Provide the (X, Y) coordinate of the cell's center where the given text is located.  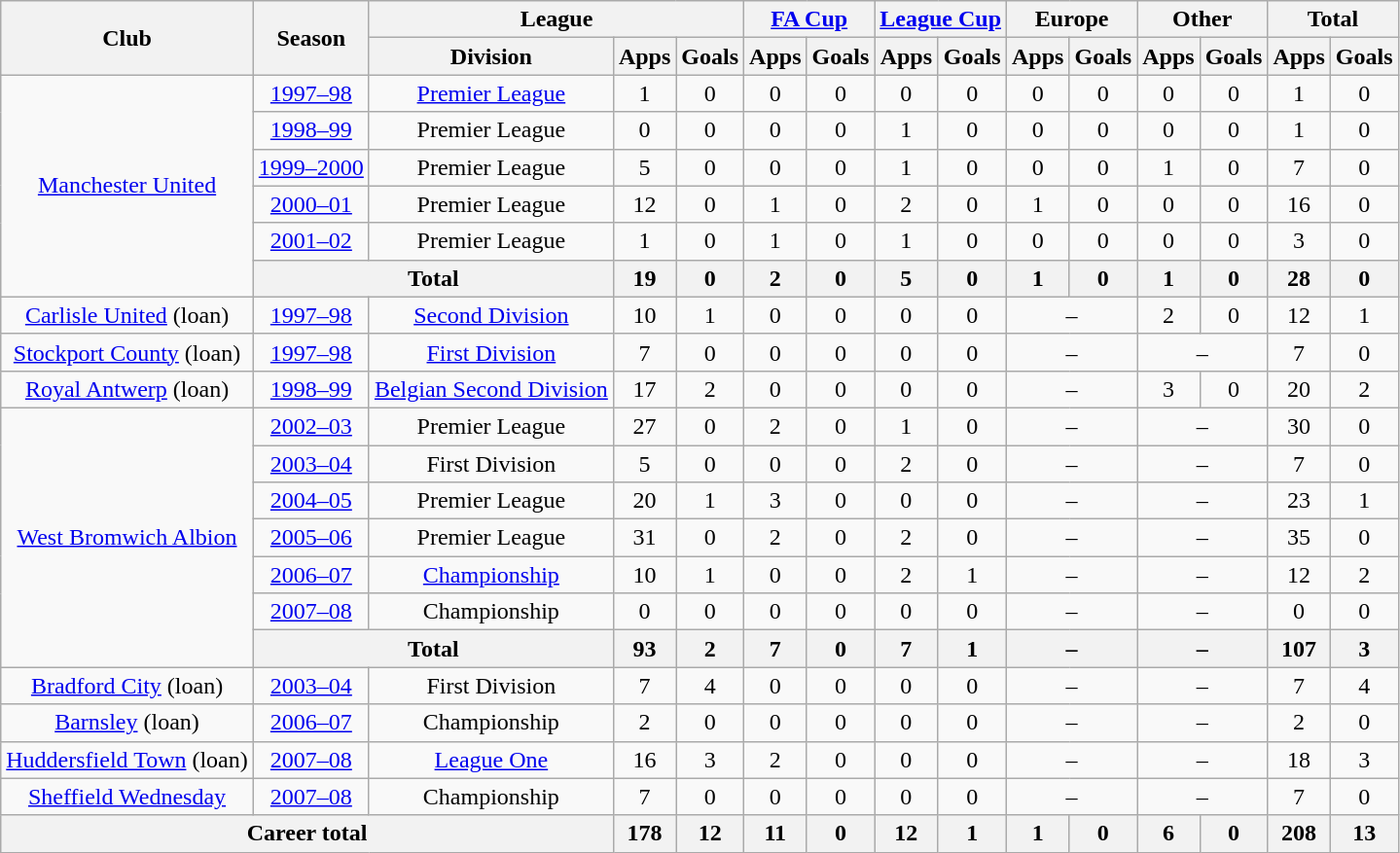
31 (644, 538)
178 (644, 834)
Barnsley (loan) (127, 723)
League Cup (941, 19)
Manchester United (127, 186)
Carlisle United (loan) (127, 315)
93 (644, 649)
Second Division (490, 315)
Club (127, 38)
Career total (307, 834)
1999–2000 (311, 167)
West Bromwich Albion (127, 537)
Bradford City (loan) (127, 686)
Season (311, 38)
23 (1299, 501)
Other (1203, 19)
13 (1364, 834)
27 (644, 426)
2000–01 (311, 204)
League One (490, 760)
Royal Antwerp (loan) (127, 389)
28 (1299, 278)
19 (644, 278)
FA Cup (809, 19)
2004–05 (311, 501)
2002–03 (311, 426)
107 (1299, 649)
Stockport County (loan) (127, 352)
League (556, 19)
35 (1299, 538)
Belgian Second Division (490, 389)
11 (775, 834)
30 (1299, 426)
Division (490, 56)
2001–02 (311, 241)
208 (1299, 834)
Huddersfield Town (loan) (127, 760)
Sheffield Wednesday (127, 797)
6 (1168, 834)
18 (1299, 760)
17 (644, 389)
Europe (1072, 19)
2005–06 (311, 538)
